Locate the cell with the specified text and output its [x, y] center coordinate. 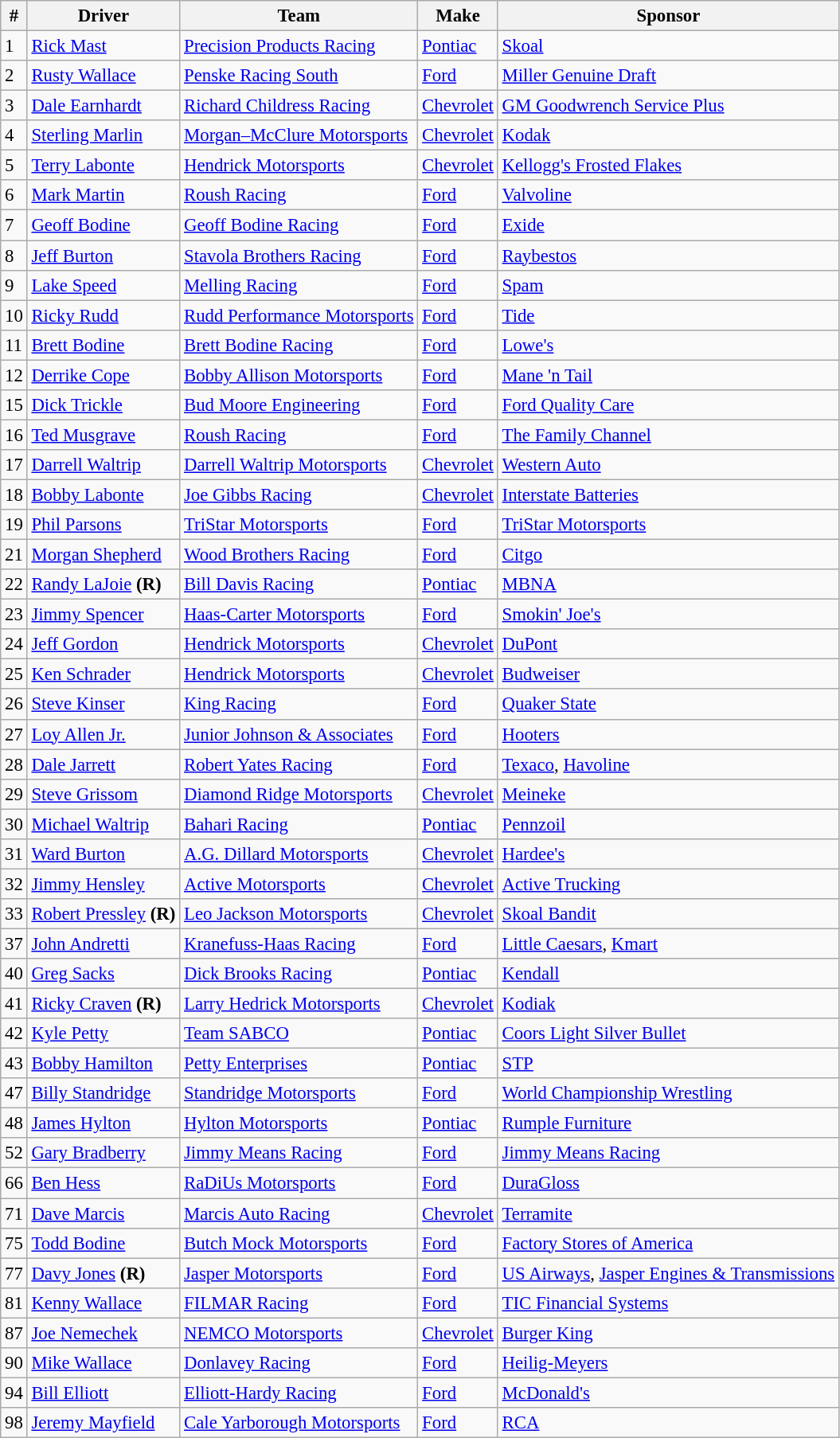
King Racing [299, 705]
# [14, 16]
Dick Brooks Racing [299, 974]
Steve Kinser [104, 705]
47 [14, 1093]
15 [14, 405]
MBNA [668, 584]
TIC Financial Systems [668, 1303]
Make [458, 16]
Bill Davis Racing [299, 584]
42 [14, 1034]
Hardee's [668, 854]
77 [14, 1273]
Ricky Craven (R) [104, 1004]
Interstate Batteries [668, 494]
Joe Gibbs Racing [299, 494]
Mike Wallace [104, 1363]
10 [14, 315]
3 [14, 106]
48 [14, 1123]
Diamond Ridge Motorsports [299, 794]
Kellogg's Frosted Flakes [668, 166]
12 [14, 375]
NEMCO Motorsports [299, 1333]
Randy LaJoie (R) [104, 584]
Skoal [668, 46]
Bobby Hamilton [104, 1064]
Team [299, 16]
Phil Parsons [104, 525]
18 [14, 494]
24 [14, 644]
Standridge Motorsports [299, 1093]
Dale Jarrett [104, 764]
Kendall [668, 974]
Quaker State [668, 705]
Dave Marcis [104, 1213]
87 [14, 1333]
29 [14, 794]
Billy Standridge [104, 1093]
26 [14, 705]
Robert Yates Racing [299, 764]
Davy Jones (R) [104, 1273]
7 [14, 225]
Geoff Bodine [104, 225]
Marcis Auto Racing [299, 1213]
The Family Channel [668, 435]
Skoal Bandit [668, 914]
DuPont [668, 644]
Rusty Wallace [104, 76]
Ted Musgrave [104, 435]
Valvoline [668, 195]
21 [14, 555]
Ward Burton [104, 854]
Steve Grissom [104, 794]
Meineke [668, 794]
Miller Genuine Draft [668, 76]
Jasper Motorsports [299, 1273]
Geoff Bodine Racing [299, 225]
Rick Mast [104, 46]
33 [14, 914]
Petty Enterprises [299, 1064]
9 [14, 285]
Donlavey Racing [299, 1363]
5 [14, 166]
52 [14, 1154]
Melling Racing [299, 285]
Brett Bodine Racing [299, 345]
43 [14, 1064]
23 [14, 615]
31 [14, 854]
Tide [668, 315]
John Andretti [104, 944]
Sterling Marlin [104, 135]
Loy Allen Jr. [104, 734]
Raybestos [668, 256]
Darrell Waltrip [104, 465]
Jimmy Spencer [104, 615]
Greg Sacks [104, 974]
90 [14, 1363]
Kodak [668, 135]
32 [14, 884]
Rudd Performance Motorsports [299, 315]
Bud Moore Engineering [299, 405]
GM Goodwrench Service Plus [668, 106]
Sponsor [668, 16]
Stavola Brothers Racing [299, 256]
DuraGloss [668, 1183]
Morgan Shepherd [104, 555]
Terramite [668, 1213]
Cale Yarborough Motorsports [299, 1423]
James Hylton [104, 1123]
Bobby Allison Motorsports [299, 375]
Bill Elliott [104, 1393]
Ben Hess [104, 1183]
71 [14, 1213]
Joe Nemechek [104, 1333]
Dale Earnhardt [104, 106]
Precision Products Racing [299, 46]
4 [14, 135]
22 [14, 584]
98 [14, 1423]
28 [14, 764]
Kyle Petty [104, 1034]
Elliott-Hardy Racing [299, 1393]
Jeff Burton [104, 256]
STP [668, 1064]
Factory Stores of America [668, 1243]
Jeremy Mayfield [104, 1423]
Mark Martin [104, 195]
Coors Light Silver Bullet [668, 1034]
11 [14, 345]
US Airways, Jasper Engines & Transmissions [668, 1273]
Richard Childress Racing [299, 106]
Michael Waltrip [104, 824]
Bobby Labonte [104, 494]
27 [14, 734]
Haas-Carter Motorsports [299, 615]
Jimmy Hensley [104, 884]
Active Motorsports [299, 884]
17 [14, 465]
66 [14, 1183]
Morgan–McClure Motorsports [299, 135]
Active Trucking [668, 884]
Hylton Motorsports [299, 1123]
Terry Labonte [104, 166]
RaDiUs Motorsports [299, 1183]
Lake Speed [104, 285]
Derrike Cope [104, 375]
37 [14, 944]
Team SABCO [299, 1034]
RCA [668, 1423]
16 [14, 435]
McDonald's [668, 1393]
1 [14, 46]
Kranefuss-Haas Racing [299, 944]
Junior Johnson & Associates [299, 734]
Citgo [668, 555]
Ford Quality Care [668, 405]
25 [14, 674]
Gary Bradberry [104, 1154]
Wood Brothers Racing [299, 555]
30 [14, 824]
Mane 'n Tail [668, 375]
94 [14, 1393]
19 [14, 525]
Larry Hedrick Motorsports [299, 1004]
2 [14, 76]
40 [14, 974]
Pennzoil [668, 824]
Ken Schrader [104, 674]
Rumple Furniture [668, 1123]
Budweiser [668, 674]
World Championship Wrestling [668, 1093]
Western Auto [668, 465]
Heilig-Meyers [668, 1363]
Leo Jackson Motorsports [299, 914]
6 [14, 195]
Penske Racing South [299, 76]
Kenny Wallace [104, 1303]
Darrell Waltrip Motorsports [299, 465]
41 [14, 1004]
Burger King [668, 1333]
Hooters [668, 734]
Ricky Rudd [104, 315]
Dick Trickle [104, 405]
Lowe's [668, 345]
8 [14, 256]
Spam [668, 285]
Jeff Gordon [104, 644]
Little Caesars, Kmart [668, 944]
Texaco, Havoline [668, 764]
Todd Bodine [104, 1243]
FILMAR Racing [299, 1303]
81 [14, 1303]
A.G. Dillard Motorsports [299, 854]
75 [14, 1243]
Bahari Racing [299, 824]
Smokin' Joe's [668, 615]
Exide [668, 225]
Butch Mock Motorsports [299, 1243]
Driver [104, 16]
Kodiak [668, 1004]
Robert Pressley (R) [104, 914]
Brett Bodine [104, 345]
